Scan for the cell matching the given text and deliver its (X, Y) coordinate at center. 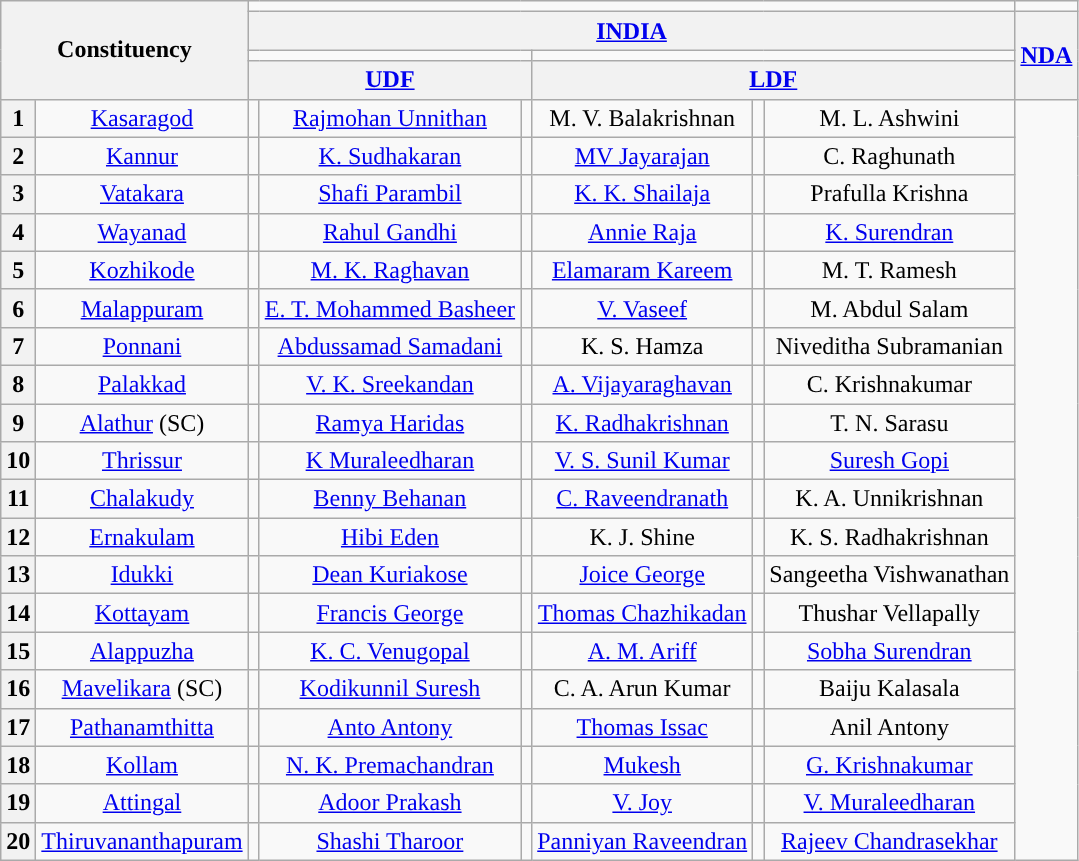
Vatakara (142, 194)
K. K. Shailaja (642, 194)
V. K. Sreekandan (390, 384)
Rajeev Chandrasekhar (890, 841)
Annie Raja (642, 232)
Niveditha Subramanian (890, 346)
K. S. Hamza (642, 346)
Francis George (390, 613)
Suresh Gopi (890, 461)
Adoor Prakash (390, 803)
Alappuzha (142, 651)
Mavelikara (SC) (142, 689)
Dean Kuriakose (390, 575)
20 (18, 841)
6 (18, 308)
C. A. Arun Kumar (642, 689)
13 (18, 575)
Baiju Kalasala (890, 689)
4 (18, 232)
Sangeetha Vishwanathan (890, 575)
Anto Antony (390, 727)
18 (18, 765)
Kasaragod (142, 118)
Chalakudy (142, 499)
Ernakulam (142, 537)
V. S. Sunil Kumar (642, 461)
K. Sudhakaran (390, 156)
M. T. Ramesh (890, 270)
Ramya Haridas (390, 423)
K. J. Shine (642, 537)
Abdussamad Samadani (390, 346)
Kollam (142, 765)
Sobha Surendran (890, 651)
5 (18, 270)
E. T. Mohammed Basheer (390, 308)
10 (18, 461)
19 (18, 803)
Ponnani (142, 346)
Thomas Issac (642, 727)
Thushar Vellapally (890, 613)
Benny Behanan (390, 499)
8 (18, 384)
Anil Antony (890, 727)
Attingal (142, 803)
Hibi Eden (390, 537)
Malappuram (142, 308)
Shafi Parambil (390, 194)
M. K. Raghavan (390, 270)
Thiruvananthapuram (142, 841)
K. S. Radhakrishnan (890, 537)
M. Abdul Salam (890, 308)
7 (18, 346)
UDF (390, 80)
Elamaram Kareem (642, 270)
K Muraleedharan (390, 461)
A. Vijayaraghavan (642, 384)
17 (18, 727)
M. V. Balakrishnan (642, 118)
N. K. Premachandran (390, 765)
A. M. Ariff (642, 651)
Panniyan Raveendran (642, 841)
3 (18, 194)
Thomas Chazhikadan (642, 613)
V. Vaseef (642, 308)
LDF (774, 80)
K. A. Unnikrishnan (890, 499)
Mukesh (642, 765)
Kodikunnil Suresh (390, 689)
Kottayam (142, 613)
V. Muraleedharan (890, 803)
K. C. Venugopal (390, 651)
M. L. Ashwini (890, 118)
Prafulla Krishna (890, 194)
14 (18, 613)
12 (18, 537)
Alathur (SC) (142, 423)
C. Raghunath (890, 156)
1 (18, 118)
Idukki (142, 575)
T. N. Sarasu (890, 423)
K. Radhakrishnan (642, 423)
15 (18, 651)
16 (18, 689)
Thrissur (142, 461)
C. Raveendranath (642, 499)
C. Krishnakumar (890, 384)
MV Jayarajan (642, 156)
G. Krishnakumar (890, 765)
K. Surendran (890, 232)
NDA (1046, 56)
Rahul Gandhi (390, 232)
Constituency (124, 50)
Pathanamthitta (142, 727)
11 (18, 499)
Wayanad (142, 232)
Kannur (142, 156)
Rajmohan Unnithan (390, 118)
9 (18, 423)
INDIA (632, 31)
Shashi Tharoor (390, 841)
Palakkad (142, 384)
2 (18, 156)
V. Joy (642, 803)
Joice George (642, 575)
Kozhikode (142, 270)
